Return [x, y] of the center of cell containing provided text 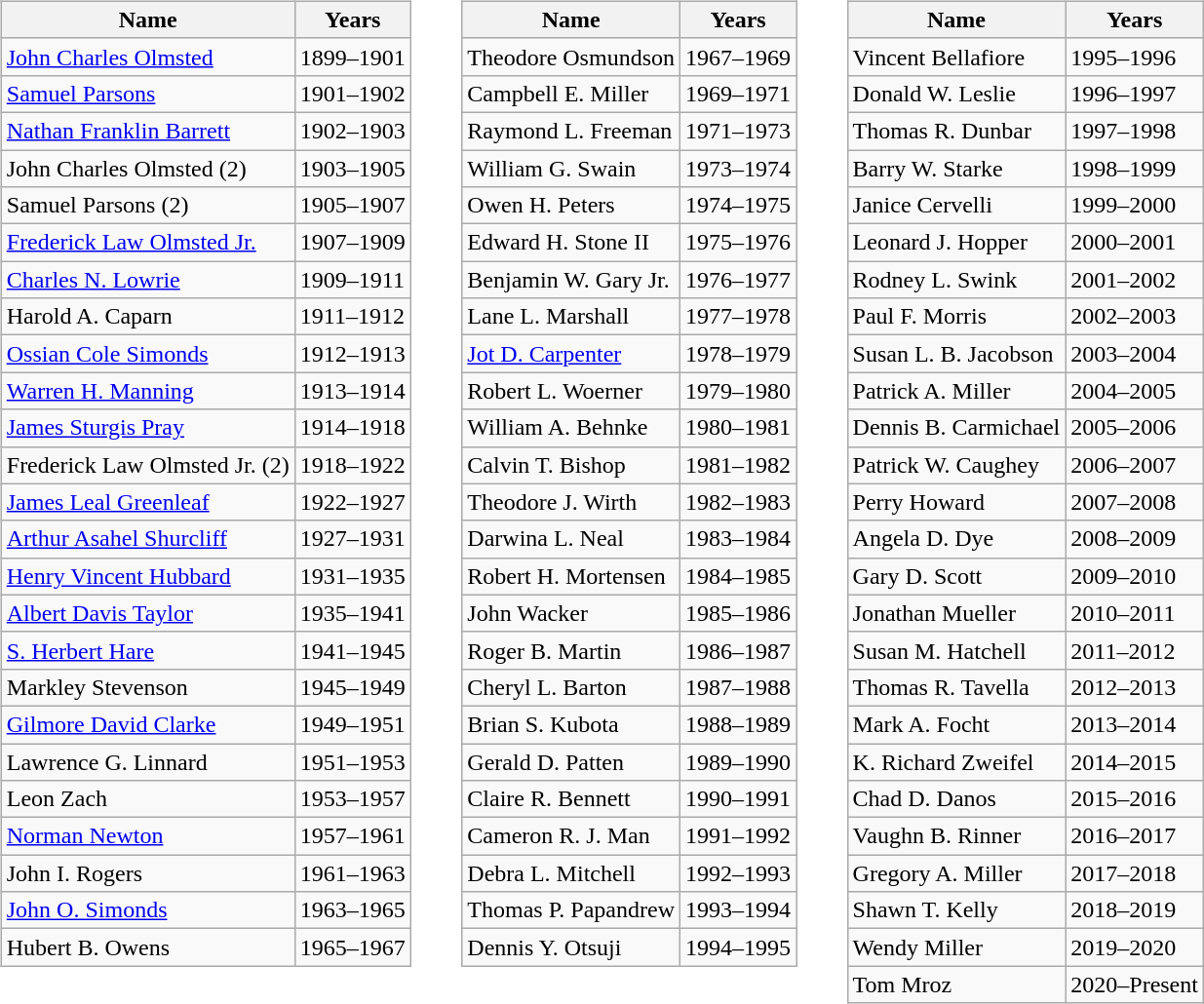
1969–1971 [739, 94]
2015–2016 [1135, 799]
Leonard J. Hopper [956, 243]
Susan M. Hatchell [956, 650]
2006–2007 [1135, 465]
1971–1973 [739, 131]
2007–2008 [1135, 502]
Calvin T. Bishop [571, 465]
2012–2013 [1135, 687]
Vincent Bellafiore [956, 57]
1957–1961 [353, 836]
2017–2018 [1135, 873]
1977–1978 [739, 317]
1903–1905 [353, 169]
1931–1935 [353, 576]
1901–1902 [353, 94]
Debra L. Mitchell [571, 873]
2008–2009 [1135, 539]
Theodore Osmundson [571, 57]
Campbell E. Miller [571, 94]
1951–1953 [353, 761]
1973–1974 [739, 169]
2016–2017 [1135, 836]
1902–1903 [353, 131]
1974–1975 [739, 206]
1963–1965 [353, 910]
Albert Davis Taylor [148, 613]
Brian S. Kubota [571, 724]
1975–1976 [739, 243]
Thomas R. Tavella [956, 687]
Hubert B. Owens [148, 947]
Warren H. Manning [148, 391]
Perry Howard [956, 502]
Leon Zach [148, 799]
2011–2012 [1135, 650]
2020–Present [1135, 985]
Patrick A. Miller [956, 391]
John I. Rogers [148, 873]
Theodore J. Wirth [571, 502]
1911–1912 [353, 317]
2003–2004 [1135, 354]
Shawn T. Kelly [956, 910]
1979–1980 [739, 391]
1984–1985 [739, 576]
Tom Mroz [956, 985]
Darwina L. Neal [571, 539]
1976–1977 [739, 280]
1990–1991 [739, 799]
Norman Newton [148, 836]
1935–1941 [353, 613]
1993–1994 [739, 910]
Samuel Parsons (2) [148, 206]
Rodney L. Swink [956, 280]
Mark A. Focht [956, 724]
John Charles Olmsted (2) [148, 169]
Robert H. Mortensen [571, 576]
K. Richard Zweifel [956, 761]
1922–1927 [353, 502]
1998–1999 [1135, 169]
Raymond L. Freeman [571, 131]
John Wacker [571, 613]
Cameron R. J. Man [571, 836]
1953–1957 [353, 799]
Lawrence G. Linnard [148, 761]
2010–2011 [1135, 613]
Patrick W. Caughey [956, 465]
Dennis B. Carmichael [956, 428]
2005–2006 [1135, 428]
Donald W. Leslie [956, 94]
1987–1988 [739, 687]
1912–1913 [353, 354]
1907–1909 [353, 243]
Chad D. Danos [956, 799]
1996–1997 [1135, 94]
1999–2000 [1135, 206]
Jot D. Carpenter [571, 354]
1967–1969 [739, 57]
Claire R. Bennett [571, 799]
2013–2014 [1135, 724]
Frederick Law Olmsted Jr. (2) [148, 465]
Frederick Law Olmsted Jr. [148, 243]
Jonathan Mueller [956, 613]
Lane L. Marshall [571, 317]
William A. Behnke [571, 428]
1909–1911 [353, 280]
John O. Simonds [148, 910]
2019–2020 [1135, 947]
2004–2005 [1135, 391]
Gary D. Scott [956, 576]
Susan L. B. Jacobson [956, 354]
Vaughn B. Rinner [956, 836]
1905–1907 [353, 206]
Gilmore David Clarke [148, 724]
Edward H. Stone II [571, 243]
Markley Stevenson [148, 687]
Charles N. Lowrie [148, 280]
Arthur Asahel Shurcliff [148, 539]
1961–1963 [353, 873]
1986–1987 [739, 650]
1965–1967 [353, 947]
Gerald D. Patten [571, 761]
John Charles Olmsted [148, 57]
Thomas R. Dunbar [956, 131]
James Leal Greenleaf [148, 502]
Paul F. Morris [956, 317]
2002–2003 [1135, 317]
1997–1998 [1135, 131]
Dennis Y. Otsuji [571, 947]
1949–1951 [353, 724]
Samuel Parsons [148, 94]
1982–1983 [739, 502]
1899–1901 [353, 57]
Cheryl L. Barton [571, 687]
Nathan Franklin Barrett [148, 131]
1994–1995 [739, 947]
1991–1992 [739, 836]
2000–2001 [1135, 243]
2009–2010 [1135, 576]
1913–1914 [353, 391]
Ossian Cole Simonds [148, 354]
James Sturgis Pray [148, 428]
Gregory A. Miller [956, 873]
Harold A. Caparn [148, 317]
1914–1918 [353, 428]
Janice Cervelli [956, 206]
1983–1984 [739, 539]
2014–2015 [1135, 761]
Henry Vincent Hubbard [148, 576]
Robert L. Woerner [571, 391]
Wendy Miller [956, 947]
S. Herbert Hare [148, 650]
1981–1982 [739, 465]
1989–1990 [739, 761]
Roger B. Martin [571, 650]
1992–1993 [739, 873]
1927–1931 [353, 539]
1918–1922 [353, 465]
1941–1945 [353, 650]
Thomas P. Papandrew [571, 910]
1995–1996 [1135, 57]
Angela D. Dye [956, 539]
William G. Swain [571, 169]
1978–1979 [739, 354]
Owen H. Peters [571, 206]
Benjamin W. Gary Jr. [571, 280]
1985–1986 [739, 613]
2001–2002 [1135, 280]
1945–1949 [353, 687]
1980–1981 [739, 428]
2018–2019 [1135, 910]
1988–1989 [739, 724]
Barry W. Starke [956, 169]
